Determine the (X, Y) coordinate at the center of the cell enclosing the given text.  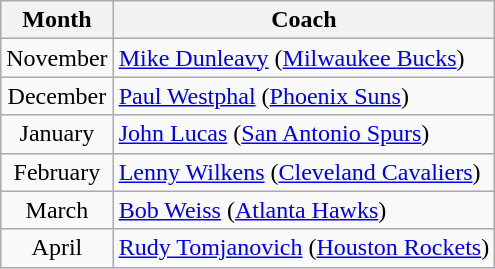
John Lucas (San Antonio Spurs) (304, 134)
Paul Westphal (Phoenix Suns) (304, 96)
Coach (304, 20)
Rudy Tomjanovich (Houston Rockets) (304, 248)
Bob Weiss (Atlanta Hawks) (304, 210)
Month (57, 20)
Mike Dunleavy (Milwaukee Bucks) (304, 58)
November (57, 58)
March (57, 210)
April (57, 248)
Lenny Wilkens (Cleveland Cavaliers) (304, 172)
February (57, 172)
December (57, 96)
January (57, 134)
